Search for the cell housing the specified text and yield its (x, y) center coordinate. 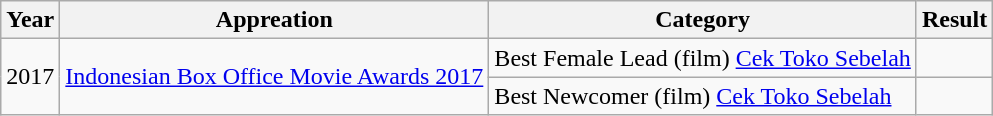
Indonesian Box Office Movie Awards 2017 (274, 77)
Best Newcomer (film) Cek Toko Sebelah (703, 96)
Year (30, 20)
Category (703, 20)
Appreation (274, 20)
Result (954, 20)
2017 (30, 77)
Best Female Lead (film) Cek Toko Sebelah (703, 58)
